For the text-containing cell, return its midpoint in (X, Y) coordinate format. 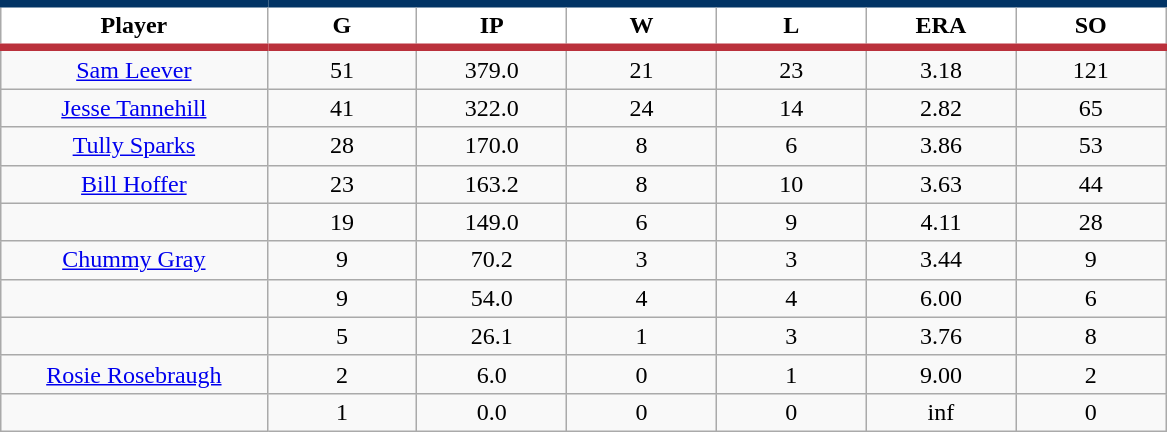
Rosie Rosebraugh (134, 374)
SO (1091, 26)
121 (1091, 68)
3.44 (941, 260)
Bill Hoffer (134, 184)
170.0 (492, 146)
51 (342, 68)
L (791, 26)
W (642, 26)
149.0 (492, 222)
14 (791, 108)
ERA (941, 26)
IP (492, 26)
3.86 (941, 146)
Sam Leever (134, 68)
Jesse Tannehill (134, 108)
Tully Sparks (134, 146)
70.2 (492, 260)
54.0 (492, 298)
G (342, 26)
10 (791, 184)
21 (642, 68)
Chummy Gray (134, 260)
379.0 (492, 68)
inf (941, 412)
9.00 (941, 374)
5 (342, 336)
3.18 (941, 68)
53 (1091, 146)
322.0 (492, 108)
0.0 (492, 412)
163.2 (492, 184)
6.0 (492, 374)
44 (1091, 184)
24 (642, 108)
19 (342, 222)
41 (342, 108)
3.76 (941, 336)
26.1 (492, 336)
Player (134, 26)
3.63 (941, 184)
65 (1091, 108)
6.00 (941, 298)
4.11 (941, 222)
2.82 (941, 108)
